From the cell containing the given text, extract its center point as (x, y) coordinate. 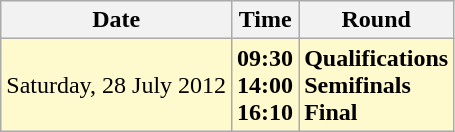
Time (266, 20)
Date (116, 20)
Round (376, 20)
Saturday, 28 July 2012 (116, 85)
09:3014:0016:10 (266, 85)
QualificationsSemifinalsFinal (376, 85)
